Detect which cell encompasses the target text, then output its (X, Y) center coordinate. 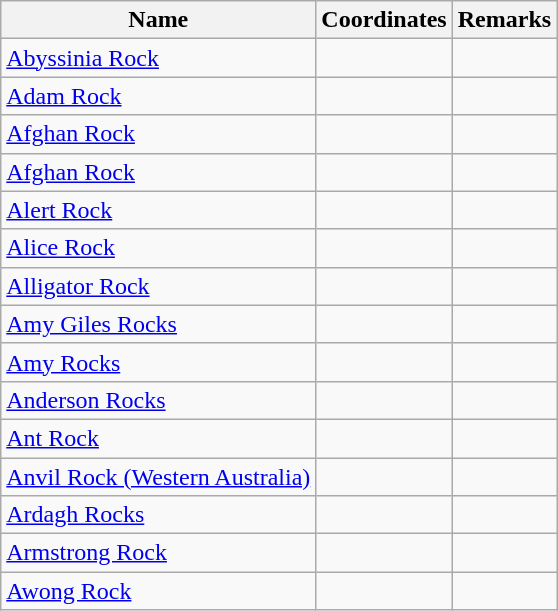
Abyssinia Rock (158, 58)
Alligator Rock (158, 286)
Remarks (504, 20)
Awong Rock (158, 591)
Alert Rock (158, 210)
Adam Rock (158, 96)
Ant Rock (158, 438)
Name (158, 20)
Armstrong Rock (158, 553)
Anvil Rock (Western Australia) (158, 477)
Amy Giles Rocks (158, 324)
Alice Rock (158, 248)
Ardagh Rocks (158, 515)
Amy Rocks (158, 362)
Anderson Rocks (158, 400)
Coordinates (384, 20)
